For the text-containing cell, return its midpoint in (X, Y) coordinate format. 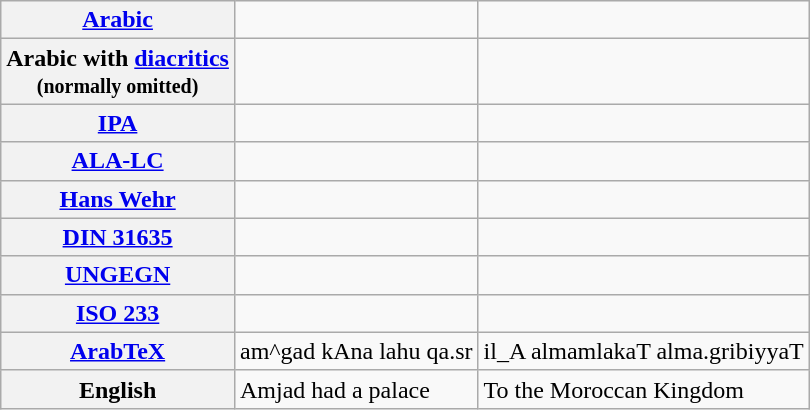
To the Moroccan Kingdom (644, 389)
il_A almamlakaT alma.gribiyyaT (644, 351)
English (118, 389)
Amjad had a palace (356, 389)
Arabic (118, 20)
am^gad kAna lahu qa.sr (356, 351)
Hans Wehr (118, 199)
DIN 31635 (118, 237)
ArabTeX (118, 351)
ALA-LC (118, 161)
Arabic with diacritics(normally omitted) (118, 72)
ISO 233 (118, 313)
IPA (118, 123)
UNGEGN (118, 275)
